Determine the (X, Y) coordinate at the center of the cell enclosing the given text.  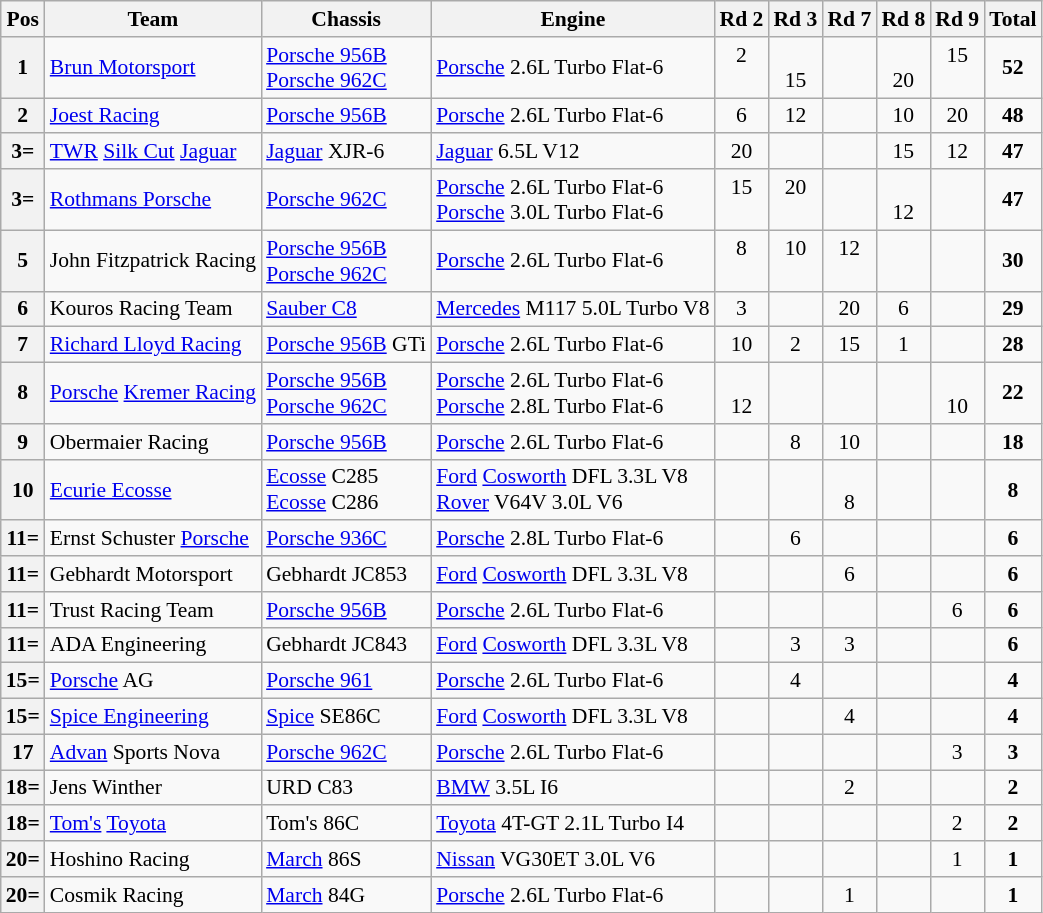
Rd 8 (903, 19)
Team (153, 19)
Porsche 2.6L Turbo Flat-6Porsche 2.8L Turbo Flat-6 (572, 394)
Jens Winther (153, 788)
Spice Engineering (153, 717)
Richard Lloyd Racing (153, 345)
Cosmik Racing (153, 895)
Porsche 961 (346, 681)
Advan Sports Nova (153, 752)
Ecurie Ecosse (153, 490)
Gebhardt JC853 (346, 574)
Brun Motorsport (153, 68)
March 86S (346, 859)
Rd 3 (795, 19)
5 (23, 260)
Tom's 86C (346, 824)
Toyota 4T-GT 2.1L Turbo I4 (572, 824)
BMW 3.5L I6 (572, 788)
John Fitzpatrick Racing (153, 260)
Ecosse C285Ecosse C286 (346, 490)
Kouros Racing Team (153, 309)
Porsche 2.6L Turbo Flat-6Porsche 3.0L Turbo Flat-6 (572, 200)
Chassis (346, 19)
Rd 7 (849, 19)
Porsche 936C (346, 539)
Gebhardt Motorsport (153, 574)
Rd 9 (957, 19)
Porsche 2.8L Turbo Flat-6 (572, 539)
ADA Engineering (153, 645)
Sauber C8 (346, 309)
Nissan VG30ET 3.0L V6 (572, 859)
29 (1012, 309)
30 (1012, 260)
March 84G (346, 895)
28 (1012, 345)
Gebhardt JC843 (346, 645)
17 (23, 752)
22 (1012, 394)
Total (1012, 19)
Porsche AG (153, 681)
Mercedes M117 5.0L Turbo V8 (572, 309)
URD C83 (346, 788)
Rd 2 (742, 19)
48 (1012, 116)
Trust Racing Team (153, 610)
TWR Silk Cut Jaguar (153, 152)
Obermaier Racing (153, 442)
9 (23, 442)
Hoshino Racing (153, 859)
Ford Cosworth DFL 3.3L V8Rover V64V 3.0L V6 (572, 490)
Rothmans Porsche (153, 200)
Spice SE86C (346, 717)
Porsche 956B GTi (346, 345)
Engine (572, 19)
18 (1012, 442)
Porsche Kremer Racing (153, 394)
Tom's Toyota (153, 824)
7 (23, 345)
Ernst Schuster Porsche (153, 539)
Jaguar XJR-6 (346, 152)
Pos (23, 19)
Joest Racing (153, 116)
52 (1012, 68)
Jaguar 6.5L V12 (572, 152)
